For the text-containing cell, return its midpoint in (X, Y) coordinate format. 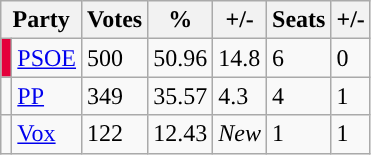
14.8 (240, 58)
35.57 (180, 96)
PSOE (47, 58)
50.96 (180, 58)
349 (115, 96)
New (240, 134)
Votes (115, 20)
% (180, 20)
PP (47, 96)
0 (350, 58)
4.3 (240, 96)
122 (115, 134)
500 (115, 58)
6 (299, 58)
Seats (299, 20)
12.43 (180, 134)
Party (42, 20)
Vox (47, 134)
4 (299, 96)
